Determine the [x, y] coordinate at the center of the cell enclosing the given text.  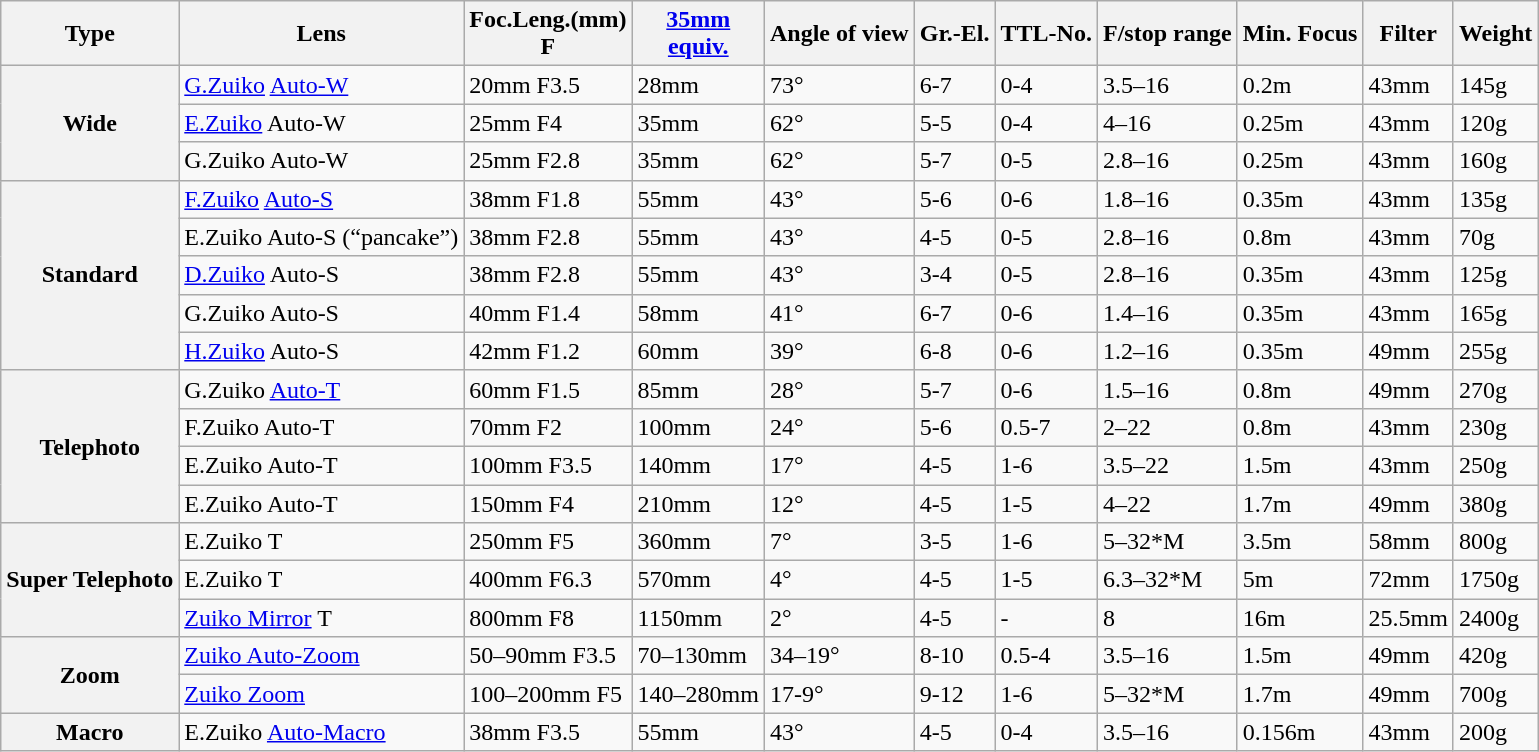
F.Zuiko Auto-T [322, 427]
Zuiko Auto-Zoom [322, 656]
Lens [322, 34]
360mm [698, 542]
28mm [698, 85]
3-5 [954, 542]
Gr.-El. [954, 34]
160g [1495, 161]
5-5 [954, 123]
3-4 [954, 275]
2400g [1495, 618]
50–90mm F3.5 [548, 656]
G.Zuiko Auto-T [322, 389]
0.156m [1300, 732]
70g [1495, 237]
42mm F1.2 [548, 351]
100–200mm F5 [548, 694]
D.Zuiko Auto-S [322, 275]
570mm [698, 580]
3.5m [1300, 542]
Angle of view [839, 34]
1.8–16 [1167, 199]
Min. Focus [1300, 34]
150mm F4 [548, 503]
Filter [1408, 34]
72mm [1408, 580]
Super Telephoto [90, 580]
250g [1495, 465]
E.Zuiko Auto-Macro [322, 732]
100mm [698, 427]
60mm F1.5 [548, 389]
400mm F6.3 [548, 580]
6-8 [954, 351]
Macro [90, 732]
255g [1495, 351]
800mm F8 [548, 618]
9-12 [954, 694]
F.Zuiko Auto-S [322, 199]
E.Zuiko Auto-S (“pancake”) [322, 237]
39° [839, 351]
800g [1495, 542]
12° [839, 503]
25mm F4 [548, 123]
H.Zuiko Auto-S [322, 351]
25.5mm [1408, 618]
Telephoto [90, 446]
24° [839, 427]
38mm F3.5 [548, 732]
E.Zuiko Auto-W [322, 123]
Type [90, 34]
1.5–16 [1167, 389]
140mm [698, 465]
1750g [1495, 580]
17-9° [839, 694]
Wide [90, 123]
F/stop range [1167, 34]
Foc.Leng.(mm)F [548, 34]
8-10 [954, 656]
70mm F2 [548, 427]
230g [1495, 427]
73° [839, 85]
270g [1495, 389]
250mm F5 [548, 542]
420g [1495, 656]
6.3–32*M [1167, 580]
16m [1300, 618]
700g [1495, 694]
120g [1495, 123]
17° [839, 465]
Zoom [90, 675]
G.Zuiko Auto-S [322, 313]
4° [839, 580]
1.4–16 [1167, 313]
210mm [698, 503]
Zuiko Mirror T [322, 618]
40mm F1.4 [548, 313]
135g [1495, 199]
1150mm [698, 618]
Weight [1495, 34]
140–280mm [698, 694]
41° [839, 313]
380g [1495, 503]
38mm F1.8 [548, 199]
20mm F3.5 [548, 85]
2–22 [1167, 427]
Zuiko Zoom [322, 694]
145g [1495, 85]
0.5-4 [1046, 656]
165g [1495, 313]
200g [1495, 732]
0.5-7 [1046, 427]
85mm [698, 389]
125g [1495, 275]
34–19° [839, 656]
3.5–22 [1167, 465]
70–130mm [698, 656]
TTL-No. [1046, 34]
5m [1300, 580]
60mm [698, 351]
28° [839, 389]
4–16 [1167, 123]
35mmequiv. [698, 34]
4–22 [1167, 503]
7° [839, 542]
2° [839, 618]
0.2m [1300, 85]
Standard [90, 275]
100mm F3.5 [548, 465]
- [1046, 618]
8 [1167, 618]
1.2–16 [1167, 351]
25mm F2.8 [548, 161]
